For the text-containing cell, return its midpoint in (X, Y) coordinate format. 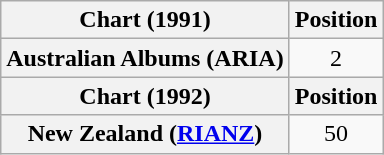
Chart (1991) (145, 20)
2 (336, 58)
50 (336, 134)
New Zealand (RIANZ) (145, 134)
Australian Albums (ARIA) (145, 58)
Chart (1992) (145, 96)
